Return the (x, y) coordinate for the center point of the cell that contains the specified text.  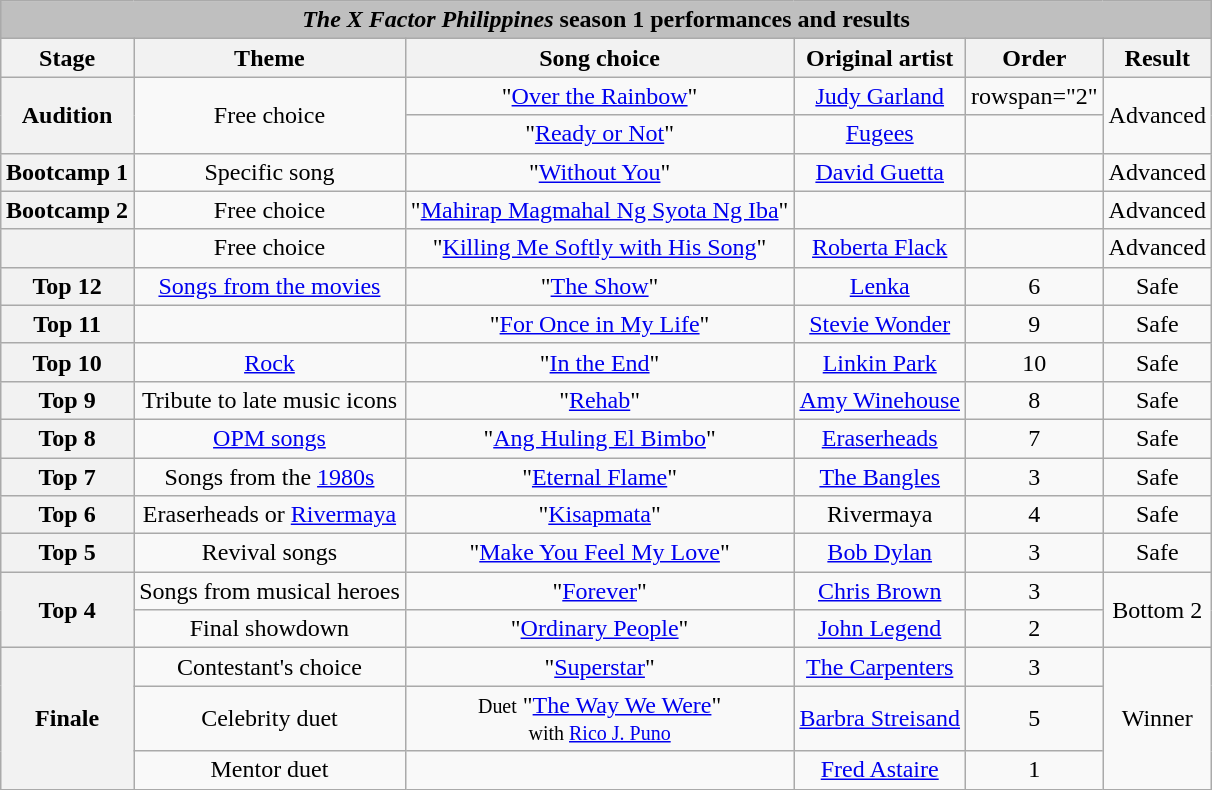
5 (1035, 718)
rowspan="2" (1035, 96)
Rivermaya (880, 515)
"Make You Feel My Love" (600, 553)
David Guetta (880, 172)
Fugees (880, 134)
"For Once in My Life" (600, 324)
Barbra Streisand (880, 718)
Bob Dylan (880, 553)
Celebrity duet (270, 718)
Audition (68, 115)
Eraserheads or Rivermaya (270, 515)
Top 8 (68, 438)
Theme (270, 58)
Final showdown (270, 629)
Top 4 (68, 610)
Rock (270, 362)
The Bangles (880, 477)
Songs from musical heroes (270, 591)
Linkin Park (880, 362)
Order (1035, 58)
Amy Winehouse (880, 400)
Roberta Flack (880, 248)
10 (1035, 362)
Top 10 (68, 362)
The X Factor Philippines season 1 performances and results (606, 20)
"Killing Me Softly with His Song" (600, 248)
6 (1035, 286)
Chris Brown (880, 591)
Songs from the 1980s (270, 477)
Song choice (600, 58)
1 (1035, 770)
2 (1035, 629)
"The Show" (600, 286)
Bootcamp 1 (68, 172)
John Legend (880, 629)
"Superstar" (600, 667)
"Ang Huling El Bimbo" (600, 438)
Top 9 (68, 400)
"In the End" (600, 362)
Duet "The Way We Were" with Rico J. Puno (600, 718)
Judy Garland (880, 96)
9 (1035, 324)
"Ordinary People" (600, 629)
Top 5 (68, 553)
Mentor duet (270, 770)
Stage (68, 58)
The Carpenters (880, 667)
Stevie Wonder (880, 324)
7 (1035, 438)
OPM songs (270, 438)
Original artist (880, 58)
"Eternal Flame" (600, 477)
Winner (1157, 718)
"Mahirap Magmahal Ng Syota Ng Iba" (600, 210)
Songs from the movies (270, 286)
Result (1157, 58)
Fred Astaire (880, 770)
Finale (68, 718)
Lenka (880, 286)
Bottom 2 (1157, 610)
Bootcamp 2 (68, 210)
"Without You" (600, 172)
"Over the Rainbow" (600, 96)
Top 7 (68, 477)
"Forever" (600, 591)
Tribute to late music icons (270, 400)
"Ready or Not" (600, 134)
Eraserheads (880, 438)
4 (1035, 515)
Top 6 (68, 515)
Top 12 (68, 286)
Specific song (270, 172)
"Kisapmata" (600, 515)
8 (1035, 400)
Revival songs (270, 553)
"Rehab" (600, 400)
Contestant's choice (270, 667)
Top 11 (68, 324)
